Scan for the cell matching the given text and deliver its (x, y) coordinate at center. 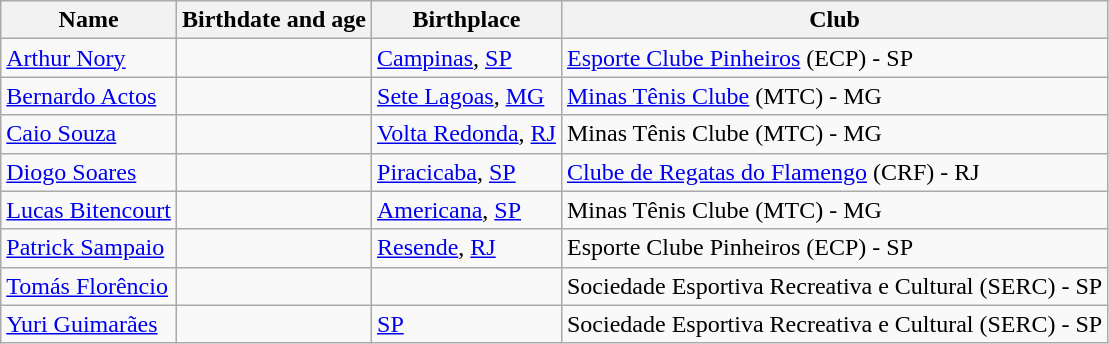
Patrick Sampaio (89, 248)
Name (89, 20)
Arthur Nory (89, 58)
Piracicaba, SP (467, 172)
Bernardo Actos (89, 96)
Sete Lagoas, MG (467, 96)
Tomás Florêncio (89, 286)
Americana, SP (467, 210)
Volta Redonda, RJ (467, 134)
Resende, RJ (467, 248)
Lucas Bitencourt (89, 210)
Birthplace (467, 20)
Club (834, 20)
Caio Souza (89, 134)
Yuri Guimarães (89, 324)
Birthdate and age (274, 20)
Clube de Regatas do Flamengo (CRF) - RJ (834, 172)
Diogo Soares (89, 172)
SP (467, 324)
Campinas, SP (467, 58)
